Extract the [X, Y] coordinate from the center of the cell holding the provided text.  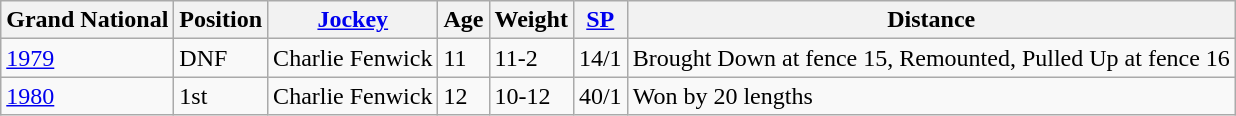
Grand National [88, 20]
DNF [221, 58]
Position [221, 20]
1st [221, 96]
40/1 [600, 96]
1979 [88, 58]
Jockey [353, 20]
14/1 [600, 58]
SP [600, 20]
12 [464, 96]
11 [464, 58]
Age [464, 20]
1980 [88, 96]
Distance [931, 20]
Brought Down at fence 15, Remounted, Pulled Up at fence 16 [931, 58]
11-2 [531, 58]
Weight [531, 20]
Won by 20 lengths [931, 96]
10-12 [531, 96]
